Identify which cell holds the provided text, then report its [X, Y] central coordinate. 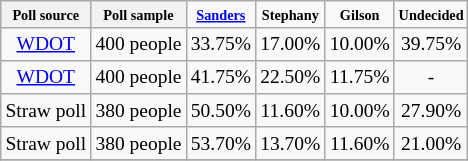
11.75% [360, 76]
41.75% [220, 76]
Poll sample [138, 14]
13.70% [290, 144]
22.50% [290, 76]
Stephany [290, 14]
Gilson [360, 14]
- [430, 76]
53.70% [220, 144]
Undecided [430, 14]
17.00% [290, 44]
21.00% [430, 144]
33.75% [220, 44]
27.90% [430, 110]
39.75% [430, 44]
50.50% [220, 110]
Poll source [46, 14]
Sanders [220, 14]
